Find where the given text appears and provide that cell's center as [x, y] coordinate. 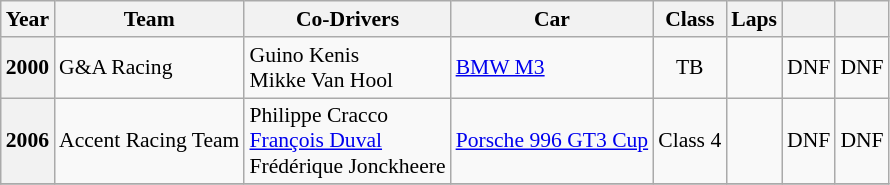
Car [552, 19]
Philippe Cracco François Duval Frédérique Jonckheere [347, 142]
BMW M3 [552, 68]
Laps [754, 19]
Class [690, 19]
Porsche 996 GT3 Cup [552, 142]
Co-Drivers [347, 19]
Guino Kenis Mikke Van Hool [347, 68]
G&A Racing [149, 68]
Accent Racing Team [149, 142]
Class 4 [690, 142]
Team [149, 19]
TB [690, 68]
Year [28, 19]
2006 [28, 142]
2000 [28, 68]
